From the cell containing the given text, extract its center point as [x, y] coordinate. 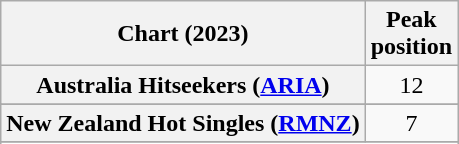
New Zealand Hot Singles (RMNZ) [183, 123]
Chart (2023) [183, 34]
12 [411, 85]
7 [411, 123]
Peakposition [411, 34]
Australia Hitseekers (ARIA) [183, 85]
